Output the (X, Y) coordinate of the center of the cell containing the given text.  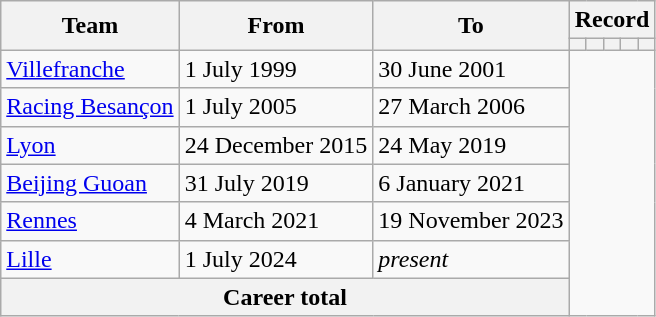
Racing Besançon (90, 107)
6 January 2021 (471, 183)
Lyon (90, 145)
Career total (285, 297)
27 March 2006 (471, 107)
1 July 2024 (276, 259)
1 July 2005 (276, 107)
Team (90, 26)
Beijing Guoan (90, 183)
From (276, 26)
Lille (90, 259)
31 July 2019 (276, 183)
24 December 2015 (276, 145)
30 June 2001 (471, 69)
To (471, 26)
24 May 2019 (471, 145)
present (471, 259)
Record (612, 20)
Villefranche (90, 69)
1 July 1999 (276, 69)
4 March 2021 (276, 221)
Rennes (90, 221)
19 November 2023 (471, 221)
